Pinpoint the cell where the given text exists, returning its (x, y) midpoint coordinate. 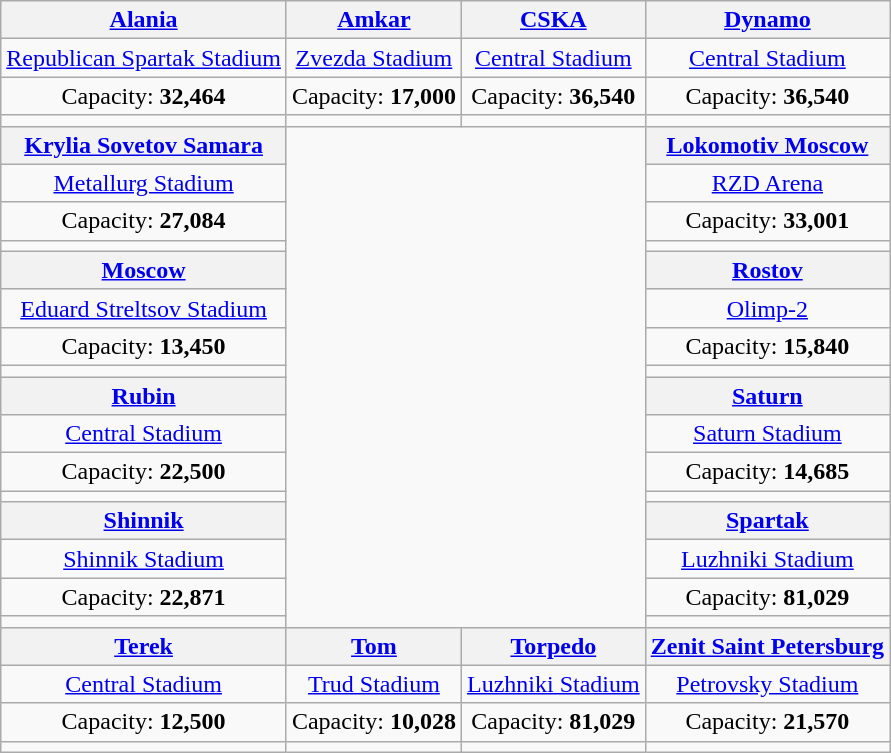
Moscow (144, 270)
Metallurg Stadium (144, 183)
Olimp-2 (767, 308)
Dynamo (767, 20)
Trud Stadium (374, 684)
Zvezda Stadium (374, 58)
Capacity: 14,685 (767, 472)
Saturn Stadium (767, 434)
Capacity: 10,028 (374, 722)
Republican Spartak Stadium (144, 58)
Lokomotiv Moscow (767, 145)
Krylia Sovetov Samara (144, 145)
Capacity: 13,450 (144, 346)
Capacity: 22,871 (144, 597)
Rostov (767, 270)
Shinnik (144, 521)
Alania (144, 20)
Spartak (767, 521)
Capacity: 17,000 (374, 96)
Capacity: 22,500 (144, 472)
Petrovsky Stadium (767, 684)
CSKA (553, 20)
Capacity: 27,084 (144, 221)
Amkar (374, 20)
Torpedo (553, 646)
RZD Arena (767, 183)
Capacity: 21,570 (767, 722)
Capacity: 12,500 (144, 722)
Rubin (144, 395)
Saturn (767, 395)
Capacity: 32,464 (144, 96)
Zenit Saint Petersburg (767, 646)
Eduard Streltsov Stadium (144, 308)
Shinnik Stadium (144, 559)
Terek (144, 646)
Tom (374, 646)
Capacity: 33,001 (767, 221)
Capacity: 15,840 (767, 346)
